Provide the [x, y] coordinate of the cell's center where the given text is located.  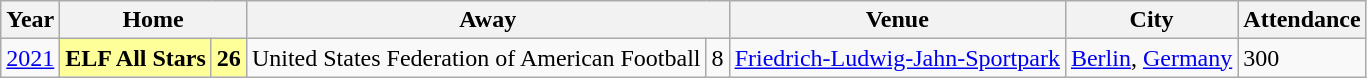
Home [154, 20]
Friedrich-Ludwig-Jahn-Sportpark [897, 58]
City [1151, 20]
Berlin, Germany [1151, 58]
Venue [897, 20]
United States Federation of American Football [476, 58]
Attendance [1302, 20]
Year [30, 20]
Away [488, 20]
26 [228, 58]
2021 [30, 58]
300 [1302, 58]
8 [718, 58]
ELF All Stars [136, 58]
